Identify which cell holds the provided text, then report its (x, y) central coordinate. 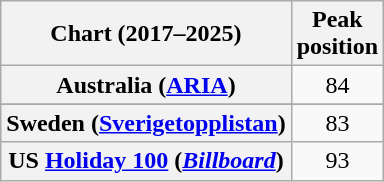
Australia (ARIA) (146, 85)
US Holiday 100 (Billboard) (146, 161)
83 (337, 123)
Chart (2017–2025) (146, 34)
93 (337, 161)
Peakposition (337, 34)
Sweden (Sverigetopplistan) (146, 123)
84 (337, 85)
